Identify which cell holds the provided text, then report its (X, Y) central coordinate. 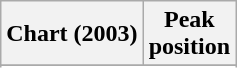
Peakposition (189, 34)
Chart (2003) (72, 34)
